Locate the cell with the specified text and output its (X, Y) center coordinate. 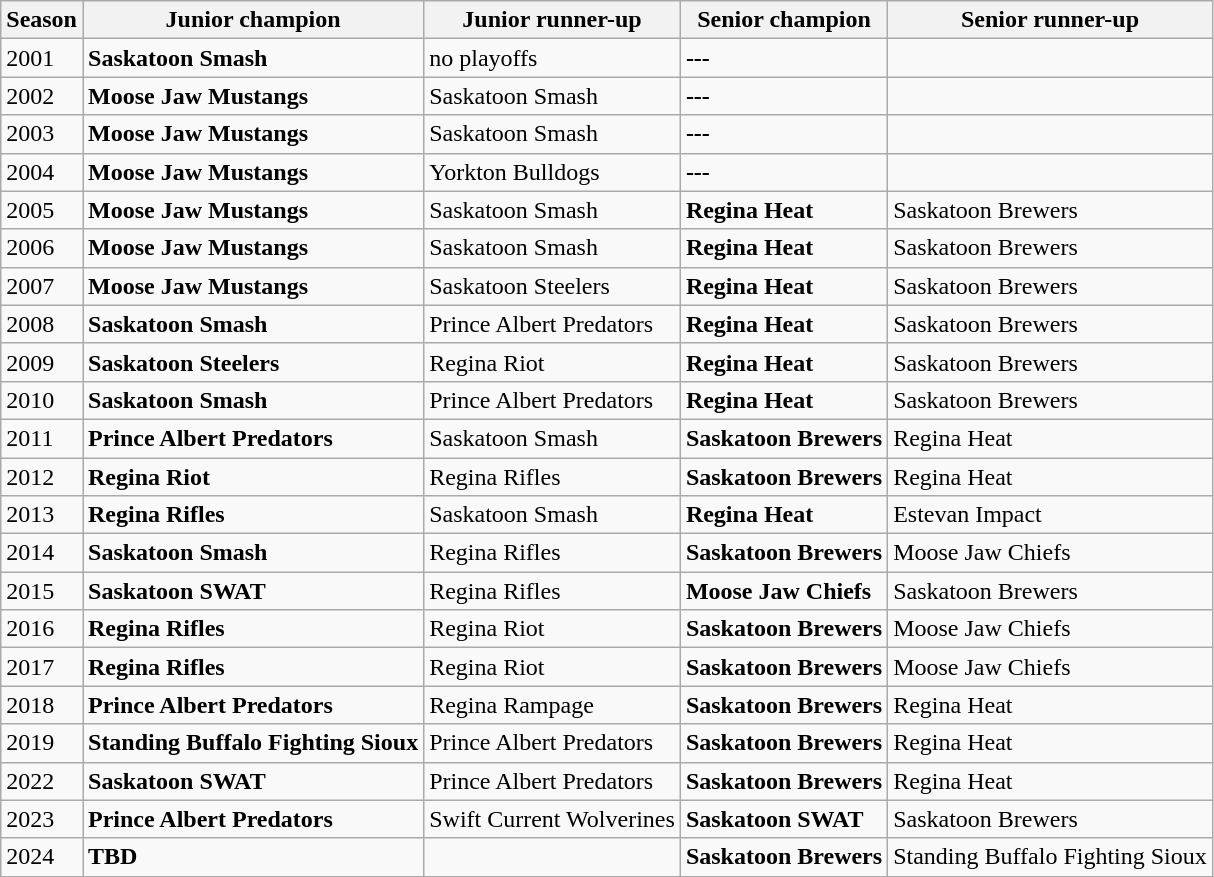
2017 (42, 667)
2022 (42, 781)
Junior champion (252, 20)
2006 (42, 248)
2018 (42, 705)
Junior runner-up (552, 20)
Estevan Impact (1050, 515)
2002 (42, 96)
2019 (42, 743)
2015 (42, 591)
Senior champion (784, 20)
2016 (42, 629)
TBD (252, 857)
2010 (42, 400)
Swift Current Wolverines (552, 819)
2009 (42, 362)
Regina Rampage (552, 705)
2003 (42, 134)
2012 (42, 477)
Senior runner-up (1050, 20)
2005 (42, 210)
2001 (42, 58)
2013 (42, 515)
2014 (42, 553)
2004 (42, 172)
2024 (42, 857)
2007 (42, 286)
Season (42, 20)
no playoffs (552, 58)
2011 (42, 438)
Yorkton Bulldogs (552, 172)
2023 (42, 819)
2008 (42, 324)
